Search for the cell housing the specified text and yield its (X, Y) center coordinate. 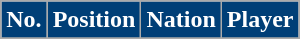
Player (260, 20)
No. (24, 20)
Nation (181, 20)
Position (94, 20)
